Determine the (X, Y) coordinate at the center of the cell enclosing the given text.  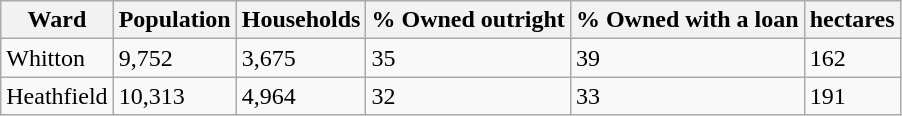
Heathfield (57, 96)
Whitton (57, 58)
162 (852, 58)
39 (687, 58)
10,313 (174, 96)
% Owned with a loan (687, 20)
35 (468, 58)
Ward (57, 20)
% Owned outright (468, 20)
3,675 (301, 58)
32 (468, 96)
33 (687, 96)
Population (174, 20)
9,752 (174, 58)
hectares (852, 20)
191 (852, 96)
4,964 (301, 96)
Households (301, 20)
